Provide the (x, y) coordinate of the cell's center where the given text is located.  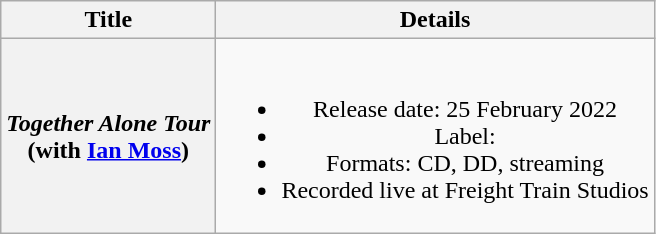
Release date: 25 February 2022Label:Formats: CD, DD, streamingRecorded live at Freight Train Studios (435, 136)
Details (435, 20)
Together Alone Tour (with Ian Moss) (108, 136)
Title (108, 20)
